From the cell containing the given text, extract its center point as (x, y) coordinate. 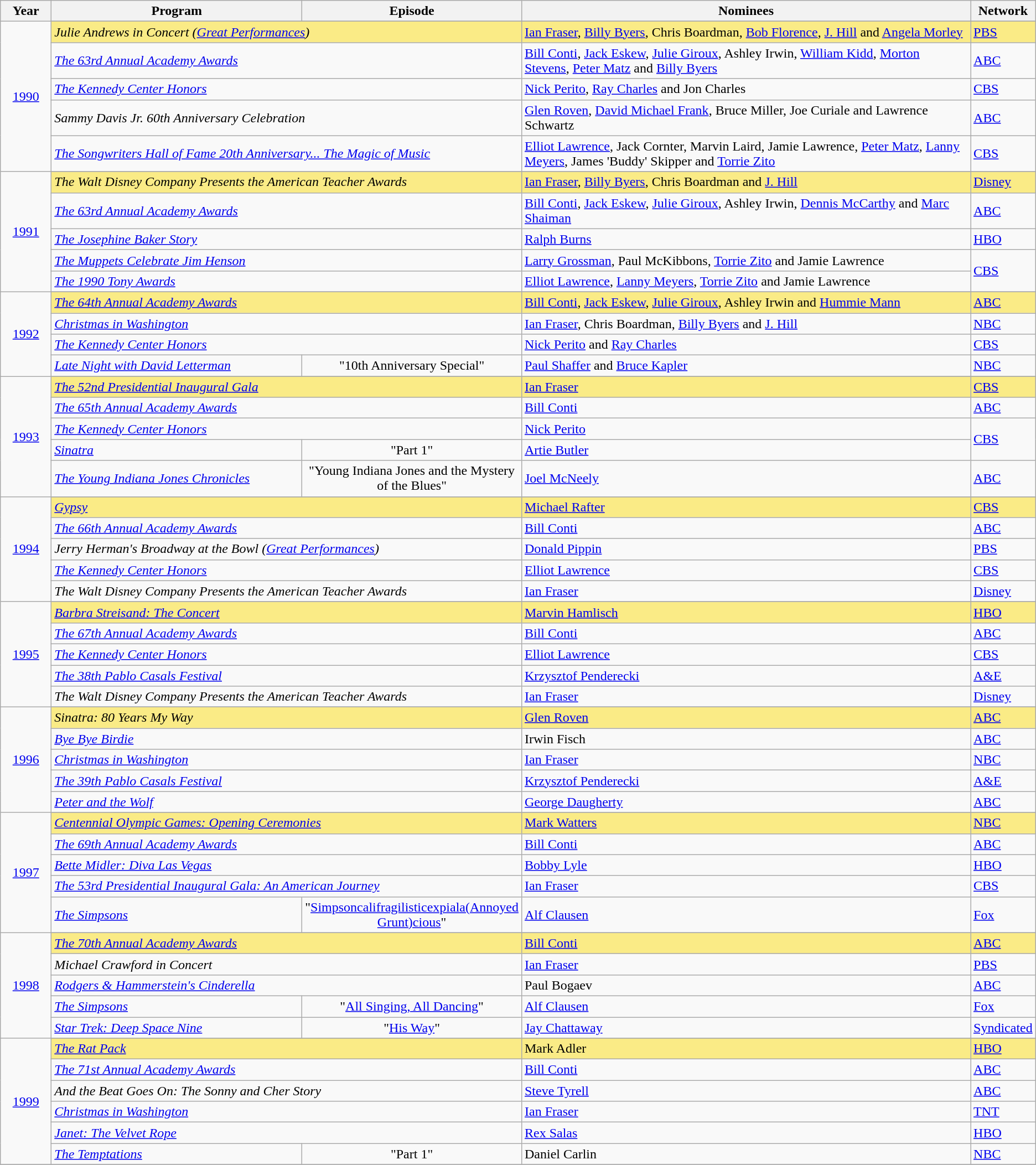
Star Trek: Deep Space Nine (177, 1028)
The 70th Annual Academy Awards (287, 943)
Bill Conti, Jack Eskew, Julie Giroux, Ashley Irwin, Dennis McCarthy and Marc Shaiman (746, 210)
Artie Butler (746, 450)
Mark Adler (746, 1049)
The Young Indiana Jones Chronicles (177, 478)
1996 (26, 760)
1998 (26, 985)
Sammy Davis Jr. 60th Anniversary Celebration (287, 117)
Bye Bye Birdie (287, 739)
1992 (26, 334)
The 39th Pablo Casals Festival (287, 781)
Peter and the Wolf (287, 802)
Larry Grossman, Paul McKibbons, Torrie Zito and Jamie Lawrence (746, 260)
Rex Salas (746, 1133)
Bill Conti, Jack Eskew, Julie Giroux, Ashley Irwin, William Kidd, Morton Stevens, Peter Matz and Billy Byers (746, 61)
Mark Watters (746, 823)
"Young Indiana Jones and the Mystery of the Blues" (412, 478)
1991 (26, 231)
"His Way" (412, 1028)
Irwin Fisch (746, 739)
1993 (26, 436)
Ian Fraser, Billy Byers, Chris Boardman and J. Hill (746, 182)
Bobby Lyle (746, 865)
Nominees (746, 11)
Michael Rafter (746, 507)
The 69th Annual Academy Awards (287, 844)
Program (177, 11)
The Rat Pack (287, 1049)
Elliot Lawrence, Jack Cornter, Marvin Laird, Jamie Lawrence, Peter Matz, Lanny Meyers, James 'Buddy' Skipper and Torrie Zito (746, 154)
The 53rd Presidential Inaugural Gala: An American Journey (287, 886)
The 38th Pablo Casals Festival (287, 676)
George Daugherty (746, 802)
"All Singing, All Dancing" (412, 1006)
Network (1003, 11)
Daniel Carlin (746, 1154)
Late Night with David Letterman (177, 366)
The Temptations (177, 1154)
Bill Conti, Jack Eskew, Julie Giroux, Ashley Irwin and Hummie Mann (746, 302)
The Songwriters Hall of Fame 20th Anniversary... The Magic of Music (287, 154)
Ralph Burns (746, 239)
Ian Fraser, Billy Byers, Chris Boardman, Bob Florence, J. Hill and Angela Morley (746, 32)
Bette Midler: Diva Las Vegas (287, 865)
Glen Roven (746, 718)
The 52nd Presidential Inaugural Gala (287, 387)
Michael Crawford in Concert (287, 964)
The Josephine Baker Story (287, 239)
And the Beat Goes On: The Sonny and Cher Story (287, 1091)
TNT (1003, 1112)
The 66th Annual Academy Awards (287, 528)
Barbra Streisand: The Concert (287, 612)
Jay Chattaway (746, 1028)
Paul Shaffer and Bruce Kapler (746, 366)
The 71st Annual Academy Awards (287, 1070)
Steve Tyrell (746, 1091)
Paul Bogaev (746, 985)
Rodgers & Hammerstein's Cinderella (287, 985)
Nick Perito (746, 429)
Nick Perito, Ray Charles and Jon Charles (746, 89)
1997 (26, 872)
Elliot Lawrence, Lanny Meyers, Torrie Zito and Jamie Lawrence (746, 281)
"Simpsoncalifragilisticexpiala(Annoyed Grunt)cious" (412, 914)
Sinatra (177, 450)
Julie Andrews in Concert (Great Performances) (287, 32)
The 67th Annual Academy Awards (287, 633)
Ian Fraser, Chris Boardman, Billy Byers and J. Hill (746, 324)
Marvin Hamlisch (746, 612)
The 64th Annual Academy Awards (287, 302)
Gypsy (287, 507)
The 1990 Tony Awards (287, 281)
Year (26, 11)
Sinatra: 80 Years My Way (287, 718)
1994 (26, 549)
Nick Perito and Ray Charles (746, 345)
Centennial Olympic Games: Opening Ceremonies (287, 823)
Joel McNeely (746, 478)
Donald Pippin (746, 549)
1990 (26, 96)
The 65th Annual Academy Awards (287, 408)
Syndicated (1003, 1028)
Janet: The Velvet Rope (287, 1133)
1999 (26, 1101)
Glen Roven, David Michael Frank, Bruce Miller, Joe Curiale and Lawrence Schwartz (746, 117)
The Muppets Celebrate Jim Henson (287, 260)
Episode (412, 11)
"10th Anniversary Special" (412, 366)
Jerry Herman's Broadway at the Bowl (Great Performances) (287, 549)
1995 (26, 654)
